Return the [x, y] coordinate for the center point of the cell that contains the specified text.  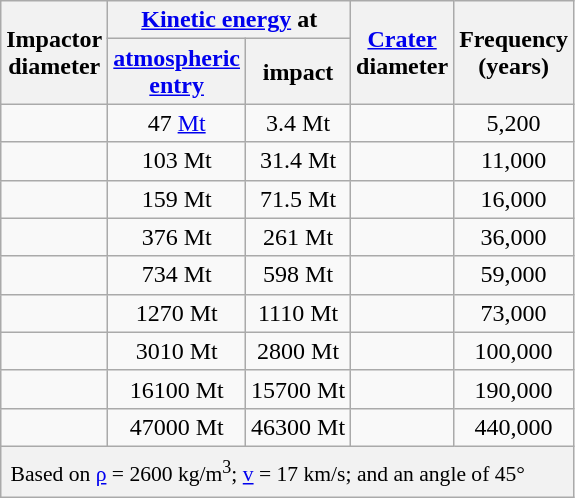
1270 Mt [177, 313]
734 Mt [177, 275]
3010 Mt [177, 351]
31.4 Mt [298, 161]
2800 Mt [298, 351]
47000 Mt [177, 427]
71.5 Mt [298, 199]
73,000 [514, 313]
15700 Mt [298, 389]
Frequency(years) [514, 52]
16100 Mt [177, 389]
1110 Mt [298, 313]
11,000 [514, 161]
Kinetic energy at [230, 20]
190,000 [514, 389]
36,000 [514, 237]
16,000 [514, 199]
440,000 [514, 427]
59,000 [514, 275]
47 Mt [177, 123]
261 Mt [298, 237]
Based on ρ = 2600 kg/m3; v = 17 km/s; and an angle of 45° [288, 472]
103 Mt [177, 161]
5,200 [514, 123]
Impactordiameter [54, 52]
376 Mt [177, 237]
159 Mt [177, 199]
impact [298, 72]
598 Mt [298, 275]
100,000 [514, 351]
Craterdiameter [402, 52]
atmosphericentry [177, 72]
46300 Mt [298, 427]
3.4 Mt [298, 123]
